From the cell containing the given text, extract its center point as [x, y] coordinate. 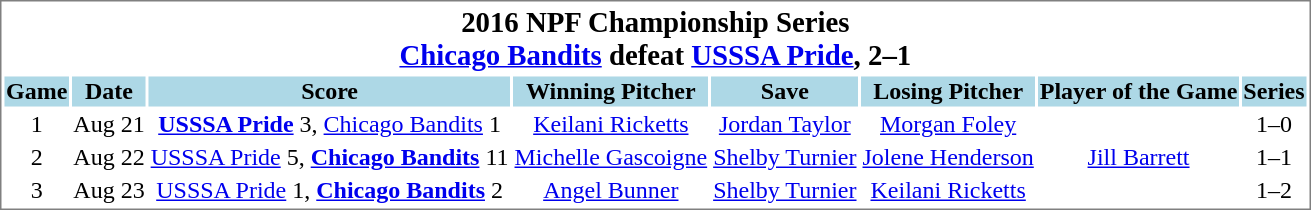
Aug 22 [109, 157]
2016 NPF Championship SeriesChicago Bandits defeat USSSA Pride, 2–1 [655, 38]
USSSA Pride 5, Chicago Bandits 11 [330, 157]
Winning Pitcher [611, 91]
Game [36, 91]
1–1 [1274, 157]
Morgan Foley [948, 125]
Michelle Gascoigne [611, 157]
USSSA Pride 3, Chicago Bandits 1 [330, 125]
Date [109, 91]
3 [36, 191]
2 [36, 157]
Jill Barrett [1138, 157]
Series [1274, 91]
Losing Pitcher [948, 91]
USSSA Pride 1, Chicago Bandits 2 [330, 191]
Aug 23 [109, 191]
1–2 [1274, 191]
1–0 [1274, 125]
Score [330, 91]
Aug 21 [109, 125]
1 [36, 125]
Angel Bunner [611, 191]
Player of the Game [1138, 91]
Jordan Taylor [785, 125]
Save [785, 91]
Jolene Henderson [948, 157]
